Capture the cell that displays the provided text and extract its [x, y] central coordinate. 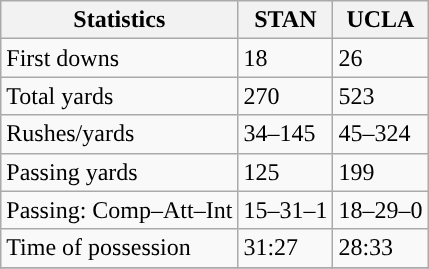
Passing yards [120, 172]
UCLA [380, 20]
34–145 [286, 134]
STAN [286, 20]
523 [380, 96]
28:33 [380, 248]
Rushes/yards [120, 134]
199 [380, 172]
Total yards [120, 96]
125 [286, 172]
270 [286, 96]
18 [286, 58]
26 [380, 58]
Passing: Comp–Att–Int [120, 210]
18–29–0 [380, 210]
45–324 [380, 134]
First downs [120, 58]
15–31–1 [286, 210]
Statistics [120, 20]
Time of possession [120, 248]
31:27 [286, 248]
